Scan for the cell matching the given text and deliver its [X, Y] coordinate at center. 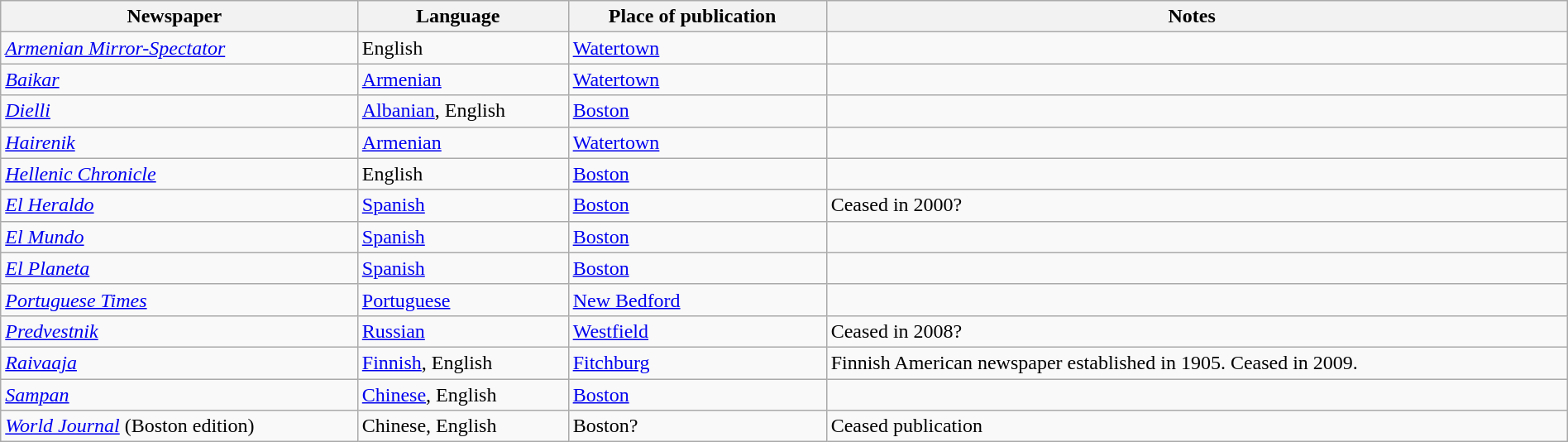
Predvestnik [179, 331]
Armenian Mirror-Spectator [179, 48]
Albanian, English [463, 111]
Boston? [697, 426]
El Mundo [179, 237]
Ceased publication [1197, 426]
El Planeta [179, 268]
World Journal (Boston edition) [179, 426]
Hairenik [179, 142]
Raivaaja [179, 363]
El Heraldo [179, 205]
Russian [463, 331]
Ceased in 2000? [1197, 205]
Place of publication [697, 17]
Newspaper [179, 17]
Westfield [697, 331]
Notes [1197, 17]
Fitchburg [697, 363]
Ceased in 2008? [1197, 331]
Sampan [179, 395]
Portuguese [463, 300]
Portuguese Times [179, 300]
Hellenic Chronicle [179, 174]
Language [463, 17]
New Bedford [697, 300]
Baikar [179, 79]
Finnish American newspaper established in 1905. Ceased in 2009. [1197, 363]
Finnish, English [463, 363]
Dielli [179, 111]
